Return [X, Y] of the center of cell containing provided text 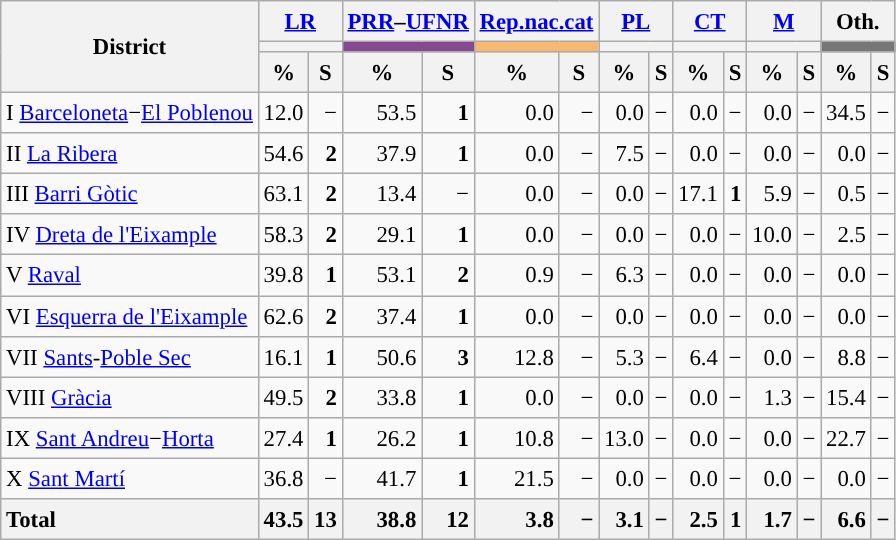
62.6 [283, 316]
6.4 [698, 356]
37.9 [382, 154]
Rep.nac.cat [536, 22]
26.2 [382, 438]
Total [130, 520]
District [130, 47]
IV Dreta de l'Eixample [130, 234]
43.5 [283, 520]
27.4 [283, 438]
36.8 [283, 478]
10.8 [516, 438]
53.1 [382, 276]
22.7 [846, 438]
5.9 [772, 194]
3.1 [624, 520]
III Barri Gòtic [130, 194]
21.5 [516, 478]
12.0 [283, 114]
V Raval [130, 276]
29.1 [382, 234]
PL [636, 22]
M [784, 22]
53.5 [382, 114]
63.1 [283, 194]
13 [326, 520]
58.3 [283, 234]
54.6 [283, 154]
IX Sant Andreu−Horta [130, 438]
I Barceloneta−El Poblenou [130, 114]
33.8 [382, 398]
49.5 [283, 398]
50.6 [382, 356]
LR [300, 22]
15.4 [846, 398]
12.8 [516, 356]
VI Esquerra de l'Eixample [130, 316]
X Sant Martí [130, 478]
12 [448, 520]
6.6 [846, 520]
II La Ribera [130, 154]
34.5 [846, 114]
Oth. [858, 22]
VII Sants-Poble Sec [130, 356]
CT [710, 22]
13.0 [624, 438]
3.8 [516, 520]
6.3 [624, 276]
39.8 [283, 276]
5.3 [624, 356]
17.1 [698, 194]
7.5 [624, 154]
41.7 [382, 478]
37.4 [382, 316]
8.8 [846, 356]
3 [448, 356]
1.3 [772, 398]
0.5 [846, 194]
0.9 [516, 276]
VIII Gràcia [130, 398]
PRR–UFNR [408, 22]
1.7 [772, 520]
38.8 [382, 520]
16.1 [283, 356]
10.0 [772, 234]
13.4 [382, 194]
